Detect which cell encompasses the target text, then output its (x, y) center coordinate. 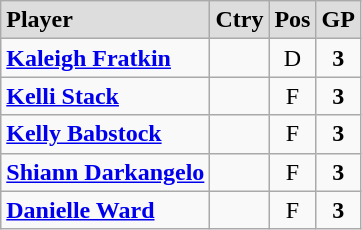
Pos (292, 20)
D (292, 58)
Danielle Ward (106, 210)
GP (338, 20)
Kelli Stack (106, 96)
Kelly Babstock (106, 134)
Ctry (240, 20)
Kaleigh Fratkin (106, 58)
Player (106, 20)
Shiann Darkangelo (106, 172)
